Identify which cell holds the provided text, then report its [x, y] central coordinate. 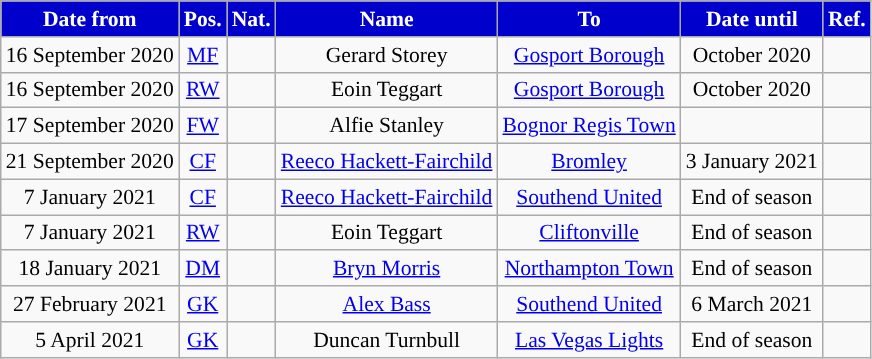
DM [203, 269]
5 April 2021 [90, 340]
Las Vegas Lights [588, 340]
Alfie Stanley [387, 126]
6 March 2021 [752, 304]
Gerard Storey [387, 55]
FW [203, 126]
Ref. [847, 19]
21 September 2020 [90, 162]
MF [203, 55]
Alex Bass [387, 304]
17 September 2020 [90, 126]
Northampton Town [588, 269]
Bryn Morris [387, 269]
Pos. [203, 19]
Date from [90, 19]
3 January 2021 [752, 162]
27 February 2021 [90, 304]
Nat. [252, 19]
Name [387, 19]
Duncan Turnbull [387, 340]
Date until [752, 19]
Bognor Regis Town [588, 126]
18 January 2021 [90, 269]
Cliftonville [588, 233]
To [588, 19]
Bromley [588, 162]
